Find where the given text appears and provide that cell's center as [x, y] coordinate. 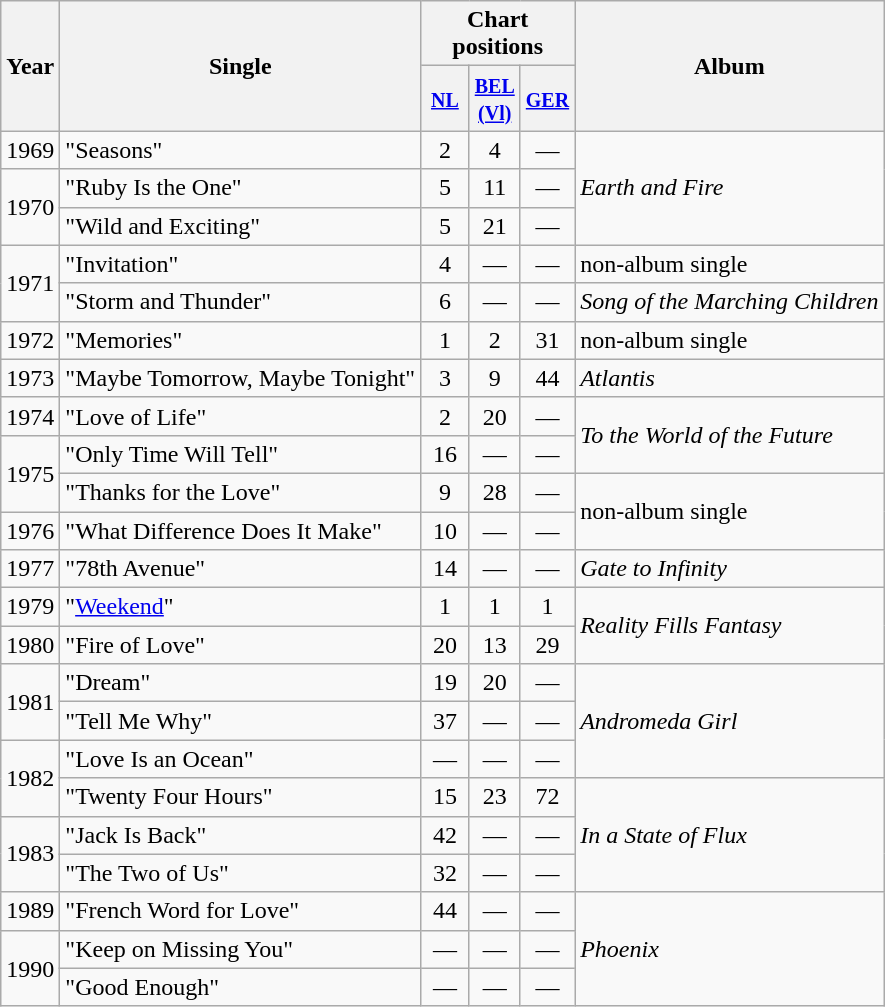
28 [494, 492]
1990 [30, 968]
"French Word for Love" [240, 911]
"Seasons" [240, 150]
Reality Fills Fantasy [730, 626]
14 [446, 569]
23 [494, 797]
32 [446, 873]
"Keep on Missing You" [240, 949]
"Weekend" [240, 607]
"Only Time Will Tell" [240, 454]
1969 [30, 150]
29 [547, 645]
Andromeda Girl [730, 721]
Album [730, 66]
13 [494, 645]
"Dream" [240, 683]
6 [446, 302]
"Wild and Exciting" [240, 226]
1972 [30, 340]
"Love Is an Ocean" [240, 759]
1982 [30, 778]
"Jack Is Back" [240, 835]
"Invitation" [240, 264]
21 [494, 226]
42 [446, 835]
"Fire of Love" [240, 645]
To the World of the Future [730, 435]
BEL(Vl) [494, 98]
1971 [30, 283]
37 [446, 721]
3 [446, 378]
"The Two of Us" [240, 873]
15 [446, 797]
"Twenty Four Hours" [240, 797]
"Memories" [240, 340]
16 [446, 454]
Song of the Marching Children [730, 302]
19 [446, 683]
31 [547, 340]
In a State of Flux [730, 835]
1976 [30, 531]
72 [547, 797]
NL [446, 98]
Single [240, 66]
Phoenix [730, 949]
Atlantis [730, 378]
1970 [30, 207]
"Maybe Tomorrow, Maybe Tonight" [240, 378]
1979 [30, 607]
10 [446, 531]
"What Difference Does It Make" [240, 531]
Chart positions [498, 34]
"Good Enough" [240, 987]
11 [494, 188]
1981 [30, 702]
1977 [30, 569]
"78th Avenue" [240, 569]
1989 [30, 911]
GER [547, 98]
"Tell Me Why" [240, 721]
1975 [30, 473]
1983 [30, 854]
1974 [30, 416]
"Ruby Is the One" [240, 188]
"Storm and Thunder" [240, 302]
1980 [30, 645]
"Thanks for the Love" [240, 492]
Gate to Infinity [730, 569]
Year [30, 66]
"Love of Life" [240, 416]
1973 [30, 378]
Earth and Fire [730, 188]
